Find where the given text appears and provide that cell's center as (X, Y) coordinate. 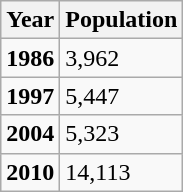
5,323 (122, 134)
1986 (30, 58)
2010 (30, 172)
14,113 (122, 172)
Year (30, 20)
2004 (30, 134)
Population (122, 20)
3,962 (122, 58)
1997 (30, 96)
5,447 (122, 96)
